Pinpoint the cell where the given text exists, returning its [X, Y] midpoint coordinate. 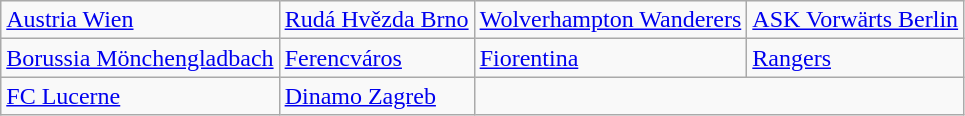
Borussia Mönchengladbach [140, 58]
Wolverhampton Wanderers [610, 20]
Fiorentina [610, 58]
ASK Vorwärts Berlin [856, 20]
Ferencváros [376, 58]
Austria Wien [140, 20]
Rangers [856, 58]
Dinamo Zagreb [376, 96]
Rudá Hvězda Brno [376, 20]
FC Lucerne [140, 96]
